Extract the (x, y) coordinate from the center of the cell holding the provided text.  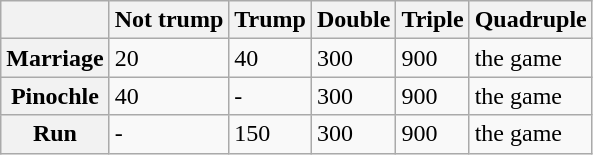
Trump (270, 20)
Triple (432, 20)
Quadruple (530, 20)
Run (55, 134)
150 (270, 134)
Not trump (169, 20)
Double (353, 20)
Marriage (55, 58)
Pinochle (55, 96)
20 (169, 58)
